Output the (x, y) coordinate of the center of the cell containing the given text.  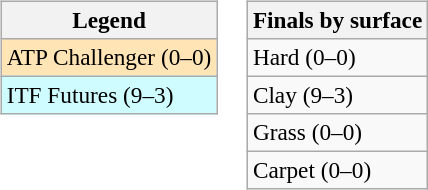
Carpet (0–0) (337, 171)
Hard (0–0) (337, 57)
ITF Futures (9–3) (108, 95)
Grass (0–0) (337, 133)
Legend (108, 20)
Clay (9–3) (337, 95)
Finals by surface (337, 20)
ATP Challenger (0–0) (108, 57)
